Scan for the cell matching the given text and deliver its (X, Y) coordinate at center. 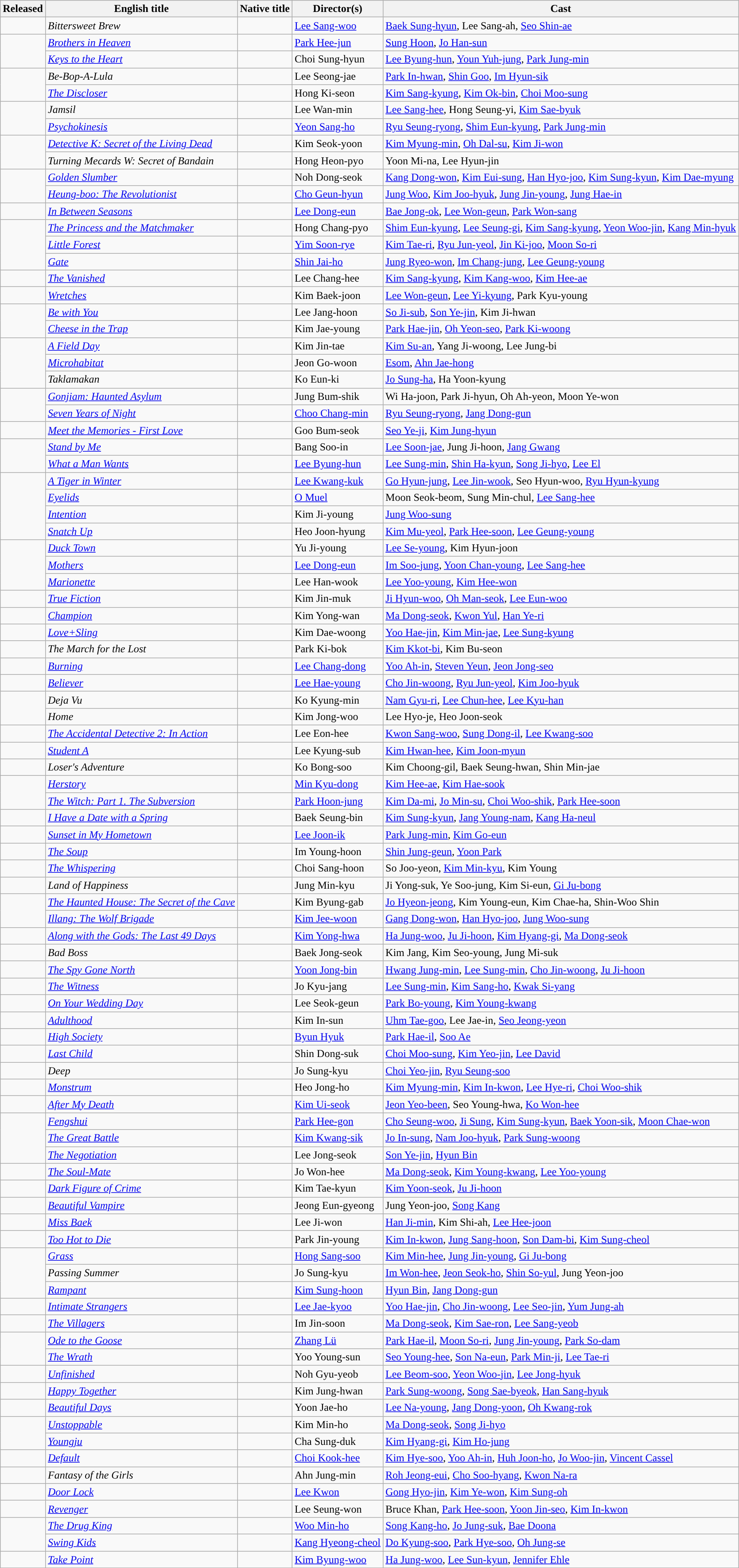
Kim Sang-kyung, Kim Ok-bin, Choi Moo-sung (561, 93)
Ji Hyun-woo, Oh Man-seok, Lee Eun-woo (561, 599)
Lee Jang-hoon (338, 312)
True Fiction (141, 599)
Kim Hye-soo, Yoo Ah-in, Huh Joon-ho, Jo Woo-jin, Vincent Cassel (561, 1458)
Kim Mu-yeol, Park Hee-soon, Lee Geung-young (561, 531)
Ode to the Goose (141, 1340)
The Discloser (141, 93)
Kim Baek-joon (338, 295)
Take Point (141, 1559)
Yeon Sang-ho (338, 127)
Hong Heon-pyo (338, 160)
Love+Sling (141, 632)
Champion (141, 616)
Kim Kkot-bi, Kim Bu-seon (561, 649)
Swing Kids (141, 1542)
Youngju (141, 1441)
Jung Yeon-joo, Song Kang (561, 1205)
Park Hae-jin, Oh Yeon-seo, Park Ki-woong (561, 329)
Brothers in Heaven (141, 43)
Miss Baek (141, 1222)
Park Bo-young, Kim Young-kwang (561, 1003)
Kim Jin-tae (338, 346)
Lee Jae-kyoo (338, 1307)
The Drug King (141, 1525)
O Muel (338, 498)
Jo Sung-ha, Ha Yoon-kyung (561, 379)
Ma Dong-seok, Kwon Yul, Han Ye-ri (561, 616)
Kim Yong-hwa (338, 936)
Song Kang-ho, Jo Jung-suk, Bae Doona (561, 1525)
Grass (141, 1256)
English title (141, 9)
Keys to the Heart (141, 59)
Kim Ui-seok (338, 1104)
Kim Yoon-seok, Ju Ji-hoon (561, 1189)
Psychokinesis (141, 127)
Woo Min-ho (338, 1525)
Park Jung-min, Kim Go-eun (561, 835)
Jeon Yeo-been, Seo Young-hwa, Ko Won-hee (561, 1104)
Im Soo-jung, Yoon Chan-young, Lee Sang-hee (561, 565)
The Witch: Part 1. The Subversion (141, 801)
Im Won-hee, Jeon Seok-ho, Shin So-yul, Jung Yeon-joo (561, 1273)
After My Death (141, 1104)
Seo Young-hee, Son Na-eun, Park Min-ji, Lee Tae-ri (561, 1357)
Park Hee-gon (338, 1121)
Lee Joon-ik (338, 835)
Kim Jang, Kim Seo-young, Jung Mi-suk (561, 952)
Choi Sang-hoon (338, 868)
Lee Se-young, Kim Hyun-joon (561, 548)
Kim In-sun (338, 1020)
Kim Jung-hwan (338, 1391)
Jeong Eun-gyeong (338, 1205)
Roh Jeong-eui, Cho Soo-hyang, Kwon Na-ra (561, 1475)
Kim Myung-min, Kim In-kwon, Lee Hye-ri, Choi Woo-shik (561, 1088)
Microhabitat (141, 363)
Choo Chang-min (338, 413)
Kim Myung-min, Oh Dal-su, Kim Ji-won (561, 143)
Sung Hoon, Jo Han-sun (561, 43)
Ko Bong-soo (338, 767)
Noh Gyu-yeob (338, 1374)
Jo Won-hee (338, 1172)
Illang: The Wolf Brigade (141, 919)
In Between Seasons (141, 211)
Lee Yoo-young, Kim Hee-won (561, 582)
Uhm Tae-goo, Lee Jae-in, Seo Jeong-yeon (561, 1020)
Esom, Ahn Jae-hong (561, 363)
Ha Jung-woo, Lee Sun-kyun, Jennifer Ehle (561, 1559)
Park Ki-bok (338, 649)
The Villagers (141, 1324)
Im Jin-soon (338, 1324)
Hong Ki-seon (338, 93)
Fengshui (141, 1121)
Too Hot to Die (141, 1239)
Lee Sung-min, Kim Sang-ho, Kwak Si-yang (561, 986)
Fantasy of the Girls (141, 1475)
Lee Byung-hun (338, 464)
Lee Seok-geun (338, 1003)
Kim Da-mi, Jo Min-su, Choi Woo-shik, Park Hee-soon (561, 801)
Park Jin-young (338, 1239)
Monstrum (141, 1088)
Stand by Me (141, 447)
Bittersweet Brew (141, 26)
The Great Battle (141, 1138)
Ji Yong-suk, Ye Soo-jung, Kim Si-eun, Gi Ju-bong (561, 885)
Default (141, 1458)
Heo Jong-ho (338, 1088)
Lee Kyung-sub (338, 751)
Min Kyu-dong (338, 784)
Lee Jong-seok (338, 1155)
The Soup (141, 852)
Loser's Adventure (141, 767)
Shin Dong-suk (338, 1054)
Cha Sung-duk (338, 1441)
Cast (561, 9)
Cheese in the Trap (141, 329)
Kim Byung-woo (338, 1559)
Lee Hae-young (338, 683)
Seven Years of Night (141, 413)
Kim Jee-woon (338, 919)
Jung Woo, Kim Joo-hyuk, Jung Jin-young, Jung Hae-in (561, 194)
Shin Jai-ho (338, 262)
Home (141, 716)
Lee Sang-hee, Hong Seung-yi, Kim Sae-byuk (561, 110)
Lee Eon-hee (338, 733)
Adulthood (141, 1020)
Lee Won-geun, Lee Yi-kyung, Park Kyu-young (561, 295)
Gong Hyo-jin, Kim Ye-won, Kim Sung-oh (561, 1492)
Lee Seung-won (338, 1509)
Detective K: Secret of the Living Dead (141, 143)
Kim Jong-woo (338, 716)
Snatch Up (141, 531)
Lee Hyo-je, Heo Joon-seok (561, 716)
Han Ji-min, Kim Shi-ah, Lee Hee-joon (561, 1222)
Ha Jung-woo, Ju Ji-hoon, Kim Hyang-gi, Ma Dong-seok (561, 936)
Go Hyun-jung, Lee Jin-wook, Seo Hyun-woo, Ryu Hyun-kyung (561, 480)
Director(s) (338, 9)
Kim Byung-gab (338, 902)
Passing Summer (141, 1273)
Kang Dong-won, Kim Eui-sung, Han Hyo-joo, Kim Sung-kyun, Kim Dae-myung (561, 177)
Yoo Hae-jin, Kim Min-jae, Lee Sung-kyung (561, 632)
Land of Happiness (141, 885)
Yoon Mi-na, Lee Hyun-jin (561, 160)
Heo Joon-hyung (338, 531)
Ryu Seung-ryong, Shim Eun-kyung, Park Jung-min (561, 127)
Park Hoon-jung (338, 801)
Byun Hyuk (338, 1037)
Eyelids (141, 498)
Kim Tae-kyun (338, 1189)
Deep (141, 1071)
Ma Dong-seok, Kim Young-kwang, Lee Yoo-young (561, 1172)
Baek Sung-hyun, Lee Sang-ah, Seo Shin-ae (561, 26)
Rampant (141, 1290)
Jo Kyu-jang (338, 986)
Lee Na-young, Jang Dong-yoon, Oh Kwang-rok (561, 1408)
Intention (141, 515)
Little Forest (141, 245)
Beautiful Days (141, 1408)
Kim Sung-hoon (338, 1290)
Choi Yeo-jin, Ryu Seung-soo (561, 1071)
Wretches (141, 295)
Happy Together (141, 1391)
Wi Ha-joon, Park Ji-hyun, Oh Ah-yeon, Moon Ye-won (561, 396)
Choi Kook-hee (338, 1458)
The Accidental Detective 2: In Action (141, 733)
Kim Min-ho (338, 1425)
Meet the Memories - First Love (141, 430)
Ahn Jung-min (338, 1475)
Kim Jin-muk (338, 599)
Door Lock (141, 1492)
Unfinished (141, 1374)
Kim Yong-wan (338, 616)
Goo Bum-seok (338, 430)
Lee Ji-won (338, 1222)
Be-Bop-A-Lula (141, 76)
Lee Beom-soo, Yeon Woo-jin, Lee Jong-hyuk (561, 1374)
So Ji-sub, Son Ye-jin, Kim Ji-hwan (561, 312)
Turning Mecards W: Secret of Bandain (141, 160)
Ma Dong-seok, Kim Sae-ron, Lee Sang-yeob (561, 1324)
Do Kyung-soo, Park Hye-soo, Oh Jung-se (561, 1542)
Hong Chang-pyo (338, 228)
Kim Su-an, Yang Ji-woong, Lee Jung-bi (561, 346)
The Vanished (141, 279)
I Have a Date with a Spring (141, 818)
Kim Ji-young (338, 515)
Be with You (141, 312)
Marionette (141, 582)
Hong Sang-soo (338, 1256)
Cho Geun-hyun (338, 194)
Student A (141, 751)
Bang Soo-in (338, 447)
Kim Hwan-hee, Kim Joon-myun (561, 751)
Son Ye-jin, Hyun Bin (561, 1155)
Shin Jung-geun, Yoon Park (561, 852)
Gonjiam: Haunted Asylum (141, 396)
Park Sung-woong, Song Sae-byeok, Han Sang-hyuk (561, 1391)
Lee Wan-min (338, 110)
Deja Vu (141, 700)
Revenger (141, 1509)
On Your Wedding Day (141, 1003)
The Wrath (141, 1357)
Lee Soon-jae, Jung Ji-hoon, Jang Gwang (561, 447)
What a Man Wants (141, 464)
Kim Hee-ae, Kim Hae-sook (561, 784)
Burning (141, 666)
The Spy Gone North (141, 969)
Intimate Strangers (141, 1307)
Ma Dong-seok, Song Ji-hyo (561, 1425)
Lee Chang-dong (338, 666)
Kim Min-hee, Jung Jin-young, Gi Ju-bong (561, 1256)
Zhang Lü (338, 1340)
Noh Dong-seok (338, 177)
Jung Min-kyu (338, 885)
Seo Ye-ji, Kim Jung-hyun (561, 430)
Dark Figure of Crime (141, 1189)
Choi Sung-hyun (338, 59)
Bruce Khan, Park Hee-soon, Yoon Jin-seo, Kim In-kwon (561, 1509)
The Witness (141, 986)
Yoo Hae-jin, Cho Jin-woong, Lee Seo-jin, Yum Jung-ah (561, 1307)
Bad Boss (141, 952)
Along with the Gods: The Last 49 Days (141, 936)
Hyun Bin, Jang Dong-gun (561, 1290)
Nam Gyu-ri, Lee Chun-hee, Lee Kyu-han (561, 700)
Golden Slumber (141, 177)
Lee Seong-jae (338, 76)
Im Young-hoon (338, 852)
Released (23, 9)
Shim Eun-kyung, Lee Seung-gi, Kim Sang-kyung, Yeon Woo-jin, Kang Min-hyuk (561, 228)
Kim Choong-gil, Baek Seung-hwan, Shin Min-jae (561, 767)
Jamsil (141, 110)
Kang Hyeong-cheol (338, 1542)
Mothers (141, 565)
Lee Byung-hun, Youn Yuh-jung, Park Jung-min (561, 59)
The March for the Lost (141, 649)
Believer (141, 683)
Kim Kwang-sik (338, 1138)
Gang Dong-won, Han Hyo-joo, Jung Woo-sung (561, 919)
Beautiful Vampire (141, 1205)
The Princess and the Matchmaker (141, 228)
Kim Sung-kyun, Jang Young-nam, Kang Ha-neul (561, 818)
Kim In-kwon, Jung Sang-hoon, Son Dam-bi, Kim Sung-cheol (561, 1239)
Cho Jin-woong, Ryu Jun-yeol, Kim Joo-hyuk (561, 683)
Jeon Go-woon (338, 363)
Baek Jong-seok (338, 952)
Moon Seok-beom, Sung Min-chul, Lee Sang-hee (561, 498)
Last Child (141, 1054)
The Whispering (141, 868)
Sunset in My Hometown (141, 835)
Bae Jong-ok, Lee Won-geun, Park Won-sang (561, 211)
Ryu Seung-ryong, Jang Dong-gun (561, 413)
Park Hee-jun (338, 43)
Gate (141, 262)
Cho Seung-woo, Ji Sung, Kim Sung-kyun, Baek Yoon-sik, Moon Chae-won (561, 1121)
Kim Seok-yoon (338, 143)
Yoo Ah-in, Steven Yeun, Jeon Jong-seo (561, 666)
Native title (265, 9)
Taklamakan (141, 379)
Park Hae-il, Soo Ae (561, 1037)
Jung Bum-shik (338, 396)
Jung Woo-sung (561, 515)
Hwang Jung-min, Lee Sung-min, Cho Jin-woong, Ju Ji-hoon (561, 969)
Duck Town (141, 548)
Jo Hyeon-jeong, Kim Young-eun, Kim Chae-ha, Shin-Woo Shin (561, 902)
Herstory (141, 784)
The Negotiation (141, 1155)
Yoon Jae-ho (338, 1408)
High Society (141, 1037)
Lee Sang-woo (338, 26)
Choi Moo-sung, Kim Yeo-jin, Lee David (561, 1054)
Lee Chang-hee (338, 279)
Ko Kyung-min (338, 700)
Unstoppable (141, 1425)
Jung Ryeo-won, Im Chang-jung, Lee Geung-young (561, 262)
Yoo Young-sun (338, 1357)
Kim Jae-young (338, 329)
Ko Eun-ki (338, 379)
The Soul-Mate (141, 1172)
Kim Tae-ri, Ryu Jun-yeol, Jin Ki-joo, Moon So-ri (561, 245)
Lee Han-wook (338, 582)
Baek Seung-bin (338, 818)
Park In-hwan, Shin Goo, Im Hyun-sik (561, 76)
The Haunted House: The Secret of the Cave (141, 902)
Jo In-sung, Nam Joo-hyuk, Park Sung-woong (561, 1138)
A Tiger in Winter (141, 480)
Kim Sang-kyung, Kim Kang-woo, Kim Hee-ae (561, 279)
Lee Kwon (338, 1492)
Kim Dae-woong (338, 632)
Yoon Jong-bin (338, 969)
Yu Ji-young (338, 548)
Yim Soon-rye (338, 245)
Lee Sung-min, Shin Ha-kyun, Song Ji-hyo, Lee El (561, 464)
Lee Kwang-kuk (338, 480)
Kwon Sang-woo, Sung Dong-il, Lee Kwang-soo (561, 733)
So Joo-yeon, Kim Min-kyu, Kim Young (561, 868)
Kim Hyang-gi, Kim Ho-jung (561, 1441)
Park Hae-il, Moon So-ri, Jung Jin-young, Park So-dam (561, 1340)
Heung-boo: The Revolutionist (141, 194)
A Field Day (141, 346)
